Search for the cell housing the specified text and yield its [x, y] center coordinate. 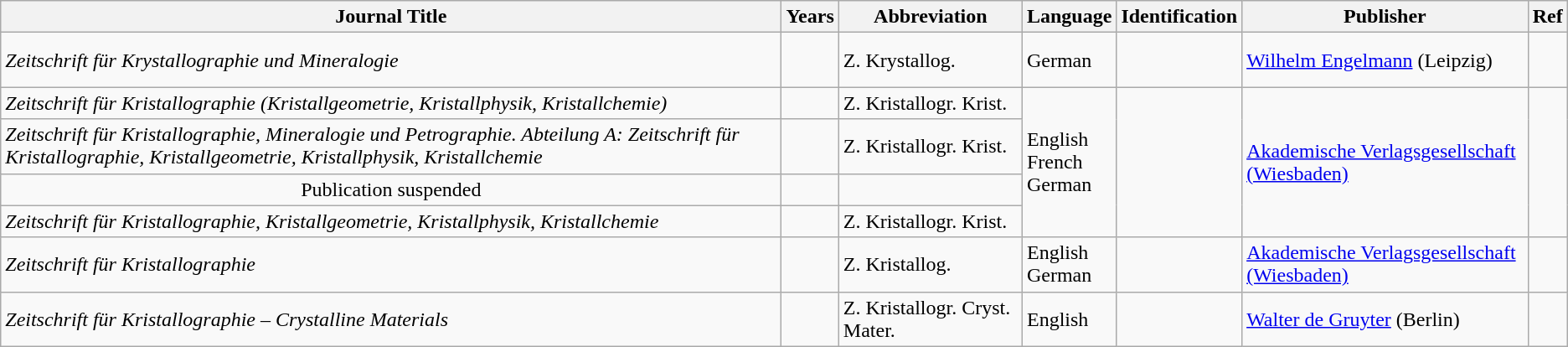
Years [810, 17]
Walter de Gruyter (Berlin) [1385, 319]
Z. Kristallog. [930, 265]
Publication suspended [391, 189]
Zeitschrift für Krystallographie und Mineralogie [391, 60]
Ref [1548, 17]
English [1069, 319]
Zeitschrift für Kristallographie, Kristallgeometrie, Kristallphysik, Kristallchemie [391, 221]
Abbreviation [930, 17]
Wilhelm Engelmann (Leipzig) [1385, 60]
Journal Title [391, 17]
EnglishGerman [1069, 265]
Publisher [1385, 17]
Language [1069, 17]
Identification [1179, 17]
Z. Krystallog. [930, 60]
German [1069, 60]
Z. Kristallogr. Cryst. Mater. [930, 319]
EnglishFrenchGerman [1069, 163]
Zeitschrift für Kristallographie – Crystalline Materials [391, 319]
Zeitschrift für Kristallographie [391, 265]
Zeitschrift für Kristallographie (Kristallgeometrie, Kristallphysik, Kristallchemie) [391, 103]
